Search for the cell housing the specified text and yield its [X, Y] center coordinate. 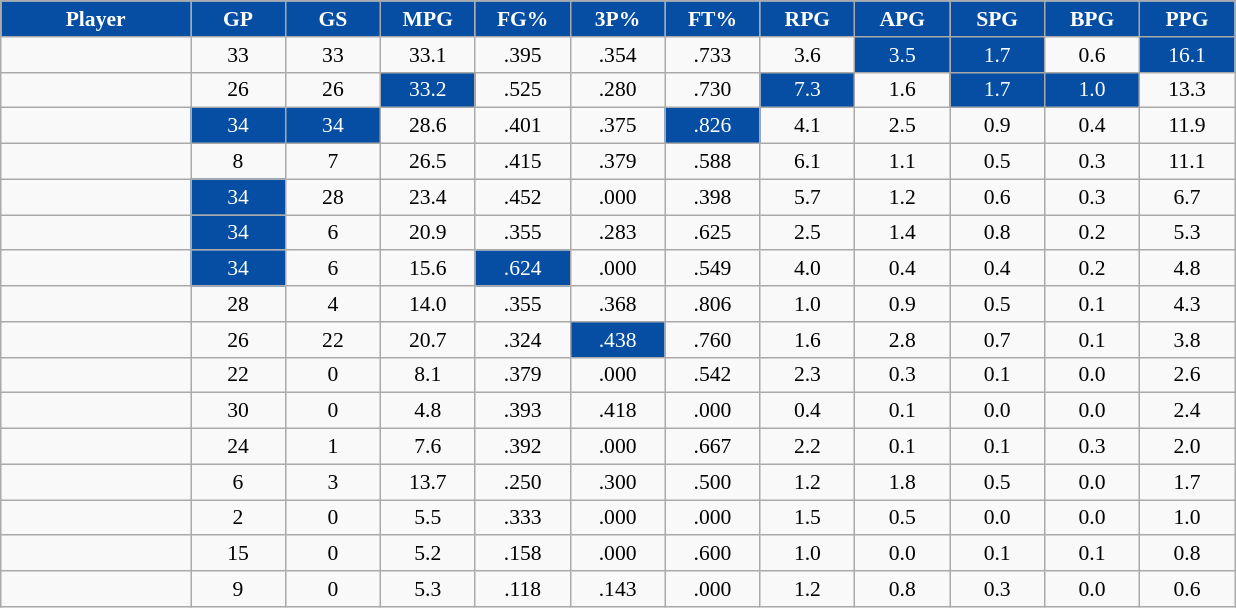
.375 [618, 126]
7.3 [808, 90]
30 [238, 411]
MPG [428, 19]
33.1 [428, 55]
6.1 [808, 162]
2.8 [902, 340]
20.7 [428, 340]
8.1 [428, 375]
SPG [998, 19]
5.2 [428, 554]
.760 [712, 340]
1 [332, 447]
9 [238, 589]
3.6 [808, 55]
11.9 [1188, 126]
.600 [712, 554]
1.5 [808, 518]
3.5 [902, 55]
.398 [712, 197]
.401 [522, 126]
.588 [712, 162]
FG% [522, 19]
.300 [618, 482]
.624 [522, 269]
23.4 [428, 197]
8 [238, 162]
.525 [522, 90]
2.2 [808, 447]
15.6 [428, 269]
.418 [618, 411]
14.0 [428, 304]
5.5 [428, 518]
APG [902, 19]
.354 [618, 55]
.395 [522, 55]
.806 [712, 304]
2 [238, 518]
.625 [712, 233]
BPG [1092, 19]
11.1 [1188, 162]
4.3 [1188, 304]
20.9 [428, 233]
.158 [522, 554]
.542 [712, 375]
.280 [618, 90]
.333 [522, 518]
.392 [522, 447]
.393 [522, 411]
.733 [712, 55]
28.6 [428, 126]
.730 [712, 90]
.368 [618, 304]
.324 [522, 340]
2.6 [1188, 375]
2.4 [1188, 411]
6.7 [1188, 197]
4.1 [808, 126]
FT% [712, 19]
GS [332, 19]
.118 [522, 589]
13.7 [428, 482]
1.4 [902, 233]
.667 [712, 447]
3.8 [1188, 340]
2.0 [1188, 447]
1.8 [902, 482]
26.5 [428, 162]
.283 [618, 233]
7.6 [428, 447]
PPG [1188, 19]
.826 [712, 126]
24 [238, 447]
16.1 [1188, 55]
15 [238, 554]
.452 [522, 197]
7 [332, 162]
3 [332, 482]
4.0 [808, 269]
1.1 [902, 162]
.415 [522, 162]
0.7 [998, 340]
13.3 [1188, 90]
33.2 [428, 90]
GP [238, 19]
.500 [712, 482]
3P% [618, 19]
.549 [712, 269]
.143 [618, 589]
Player [96, 19]
2.3 [808, 375]
.438 [618, 340]
.250 [522, 482]
5.7 [808, 197]
4 [332, 304]
RPG [808, 19]
